Determine the (x, y) coordinate at the center of the cell enclosing the given text.  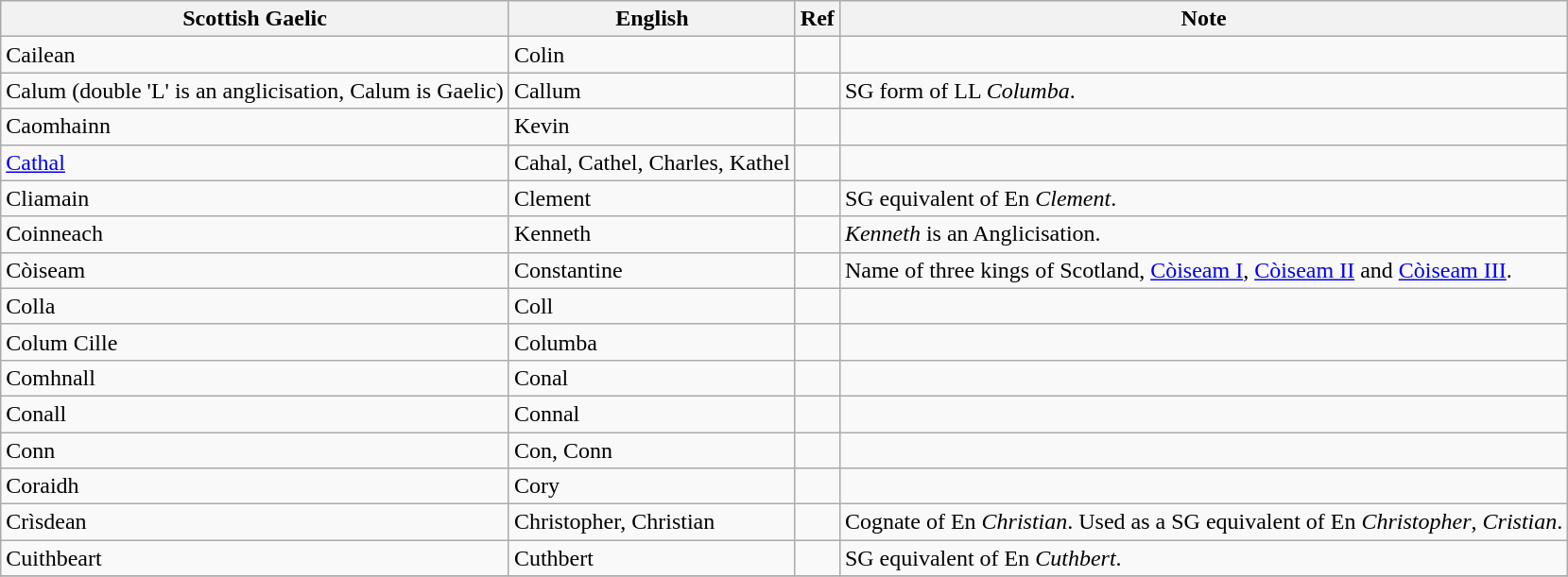
Colla (255, 306)
Colum Cille (255, 342)
Constantine (652, 270)
Caomhainn (255, 127)
English (652, 19)
Ref (817, 19)
Cathal (255, 162)
Scottish Gaelic (255, 19)
Coraidh (255, 486)
Kevin (652, 127)
Cliamain (255, 198)
Name of three kings of Scotland, Còiseam I, Còiseam II and Còiseam III. (1203, 270)
Cognate of En Christian. Used as a SG equivalent of En Christopher, Cristian. (1203, 522)
Kenneth (652, 234)
Calum (double 'L' is an anglicisation, Calum is Gaelic) (255, 91)
Cuthbert (652, 558)
Cailean (255, 55)
Cuithbeart (255, 558)
Còiseam (255, 270)
Clement (652, 198)
Callum (652, 91)
Conall (255, 414)
SG form of LL Columba. (1203, 91)
Connal (652, 414)
SG equivalent of En Cuthbert. (1203, 558)
Crìsdean (255, 522)
Columba (652, 342)
Cory (652, 486)
Christopher, Christian (652, 522)
Conn (255, 450)
Coinneach (255, 234)
SG equivalent of En Clement. (1203, 198)
Comhnall (255, 378)
Kenneth is an Anglicisation. (1203, 234)
Con, Conn (652, 450)
Coll (652, 306)
Note (1203, 19)
Colin (652, 55)
Conal (652, 378)
Cahal, Cathel, Charles, Kathel (652, 162)
